From the cell containing the given text, extract its center point as [x, y] coordinate. 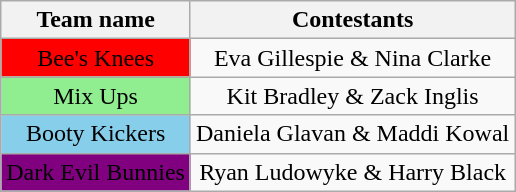
Bee's Knees [96, 58]
Mix Ups [96, 96]
Team name [96, 20]
Eva Gillespie & Nina Clarke [352, 58]
Kit Bradley & Zack Inglis [352, 96]
Booty Kickers [96, 134]
Dark Evil Bunnies [96, 172]
Daniela Glavan & Maddi Kowal [352, 134]
Ryan Ludowyke & Harry Black [352, 172]
Contestants [352, 20]
